Capture the cell that displays the provided text and extract its (x, y) central coordinate. 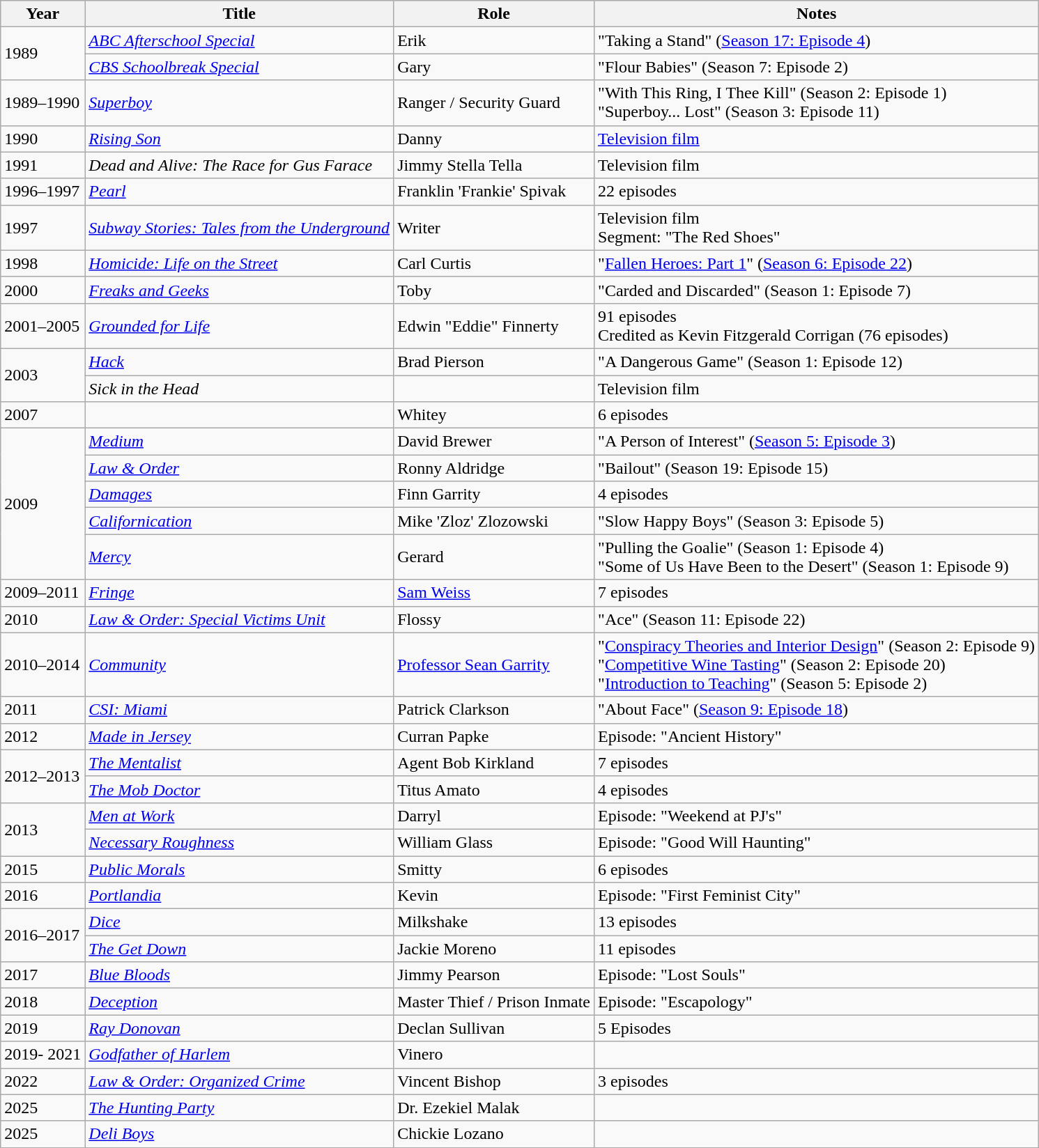
Year (43, 14)
1998 (43, 263)
2012 (43, 736)
The Mob Doctor (240, 789)
Medium (240, 442)
2009 (43, 504)
Community (240, 665)
2010–2014 (43, 665)
Vinero (494, 1055)
2007 (43, 415)
Sick in the Head (240, 388)
Smitty (494, 869)
Episode: "First Feminist City" (817, 896)
Title (240, 14)
Mercy (240, 557)
1997 (43, 227)
Gary (494, 67)
"Pulling the Goalie" (Season 1: Episode 4)"Some of Us Have Been to the Desert" (Season 1: Episode 9) (817, 557)
Danny (494, 139)
Curran Papke (494, 736)
Jackie Moreno (494, 949)
Deli Boys (240, 1134)
Erik (494, 40)
Pearl (240, 192)
Professor Sean Garrity (494, 665)
"Slow Happy Boys" (Season 3: Episode 5) (817, 521)
Gerard (494, 557)
Brad Pierson (494, 362)
Hack (240, 362)
Californication (240, 521)
Subway Stories: Tales from the Underground (240, 227)
Finn Garrity (494, 495)
The Get Down (240, 949)
Episode: "Lost Souls" (817, 975)
Damages (240, 495)
2018 (43, 1002)
2016–2017 (43, 936)
Godfather of Harlem (240, 1055)
Ray Donovan (240, 1028)
Patrick Clarkson (494, 710)
Role (494, 14)
2000 (43, 290)
2013 (43, 829)
Men at Work (240, 816)
Dice (240, 922)
Blue Bloods (240, 975)
Freaks and Geeks (240, 290)
1991 (43, 165)
Declan Sullivan (494, 1028)
3 episodes (817, 1081)
William Glass (494, 842)
Portlandia (240, 896)
Rising Son (240, 139)
CSI: Miami (240, 710)
ABC Afterschool Special (240, 40)
Fringe (240, 593)
Mike 'Zloz' Zlozowski (494, 521)
David Brewer (494, 442)
Franklin 'Frankie' Spivak (494, 192)
2001–2005 (43, 326)
2011 (43, 710)
Darryl (494, 816)
Toby (494, 290)
"With This Ring, I Thee Kill" (Season 2: Episode 1)"Superboy... Lost" (Season 3: Episode 11) (817, 103)
"Taking a Stand" (Season 17: Episode 4) (817, 40)
"A Dangerous Game" (Season 1: Episode 12) (817, 362)
The Hunting Party (240, 1108)
5 Episodes (817, 1028)
Episode: "Weekend at PJ's" (817, 816)
Whitey (494, 415)
Episode: "Escapology" (817, 1002)
Agent Bob Kirkland (494, 763)
Superboy (240, 103)
Writer (494, 227)
Law & Order (240, 468)
Notes (817, 14)
Law & Order: Special Victims Unit (240, 619)
Jimmy Pearson (494, 975)
Ronny Aldridge (494, 468)
13 episodes (817, 922)
Master Thief / Prison Inmate (494, 1002)
Law & Order: Organized Crime (240, 1081)
"Ace" (Season 11: Episode 22) (817, 619)
Necessary Roughness (240, 842)
"A Person of Interest" (Season 5: Episode 3) (817, 442)
Dr. Ezekiel Malak (494, 1108)
2019 (43, 1028)
2009–2011 (43, 593)
2010 (43, 619)
Homicide: Life on the Street (240, 263)
Dead and Alive: The Race for Gus Farace (240, 165)
Public Morals (240, 869)
1989–1990 (43, 103)
1996–1997 (43, 192)
CBS Schoolbreak Special (240, 67)
"Fallen Heroes: Part 1" (Season 6: Episode 22) (817, 263)
91 episodesCredited as Kevin Fitzgerald Corrigan (76 episodes) (817, 326)
Sam Weiss (494, 593)
Deception (240, 1002)
Chickie Lozano (494, 1134)
Jimmy Stella Tella (494, 165)
The Mentalist (240, 763)
Carl Curtis (494, 263)
Ranger / Security Guard (494, 103)
Kevin (494, 896)
2017 (43, 975)
2016 (43, 896)
2012–2013 (43, 776)
2019- 2021 (43, 1055)
2003 (43, 375)
Episode: "Ancient History" (817, 736)
"Carded and Discarded" (Season 1: Episode 7) (817, 290)
2015 (43, 869)
"Flour Babies" (Season 7: Episode 2) (817, 67)
"Bailout" (Season 19: Episode 15) (817, 468)
Flossy (494, 619)
Edwin "Eddie" Finnerty (494, 326)
Titus Amato (494, 789)
Milkshake (494, 922)
Grounded for Life (240, 326)
Television filmSegment: "The Red Shoes" (817, 227)
Made in Jersey (240, 736)
Vincent Bishop (494, 1081)
11 episodes (817, 949)
Episode: "Good Will Haunting" (817, 842)
1989 (43, 54)
2022 (43, 1081)
"About Face" (Season 9: Episode 18) (817, 710)
22 episodes (817, 192)
1990 (43, 139)
